For the text-containing cell, return its midpoint in (x, y) coordinate format. 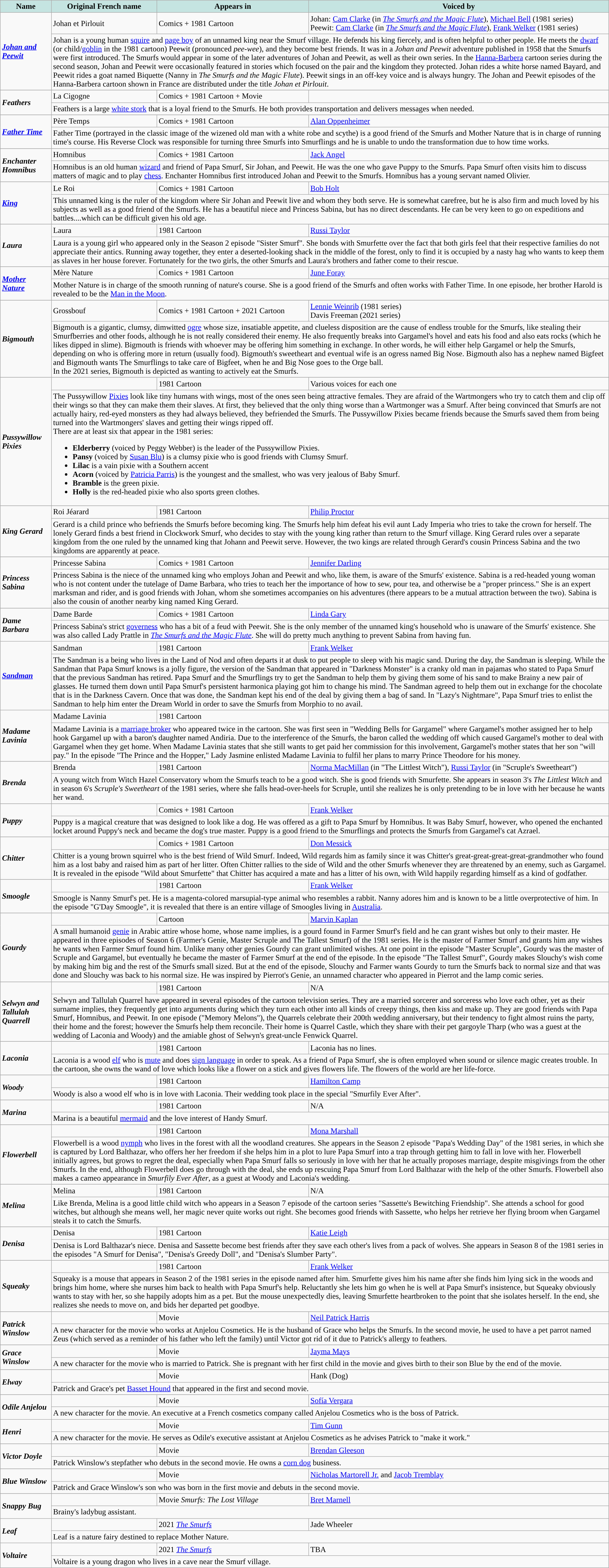
Tim Gunn (459, 1426)
Movie Smurfs: The Lost Village (233, 1500)
Dame Barde (104, 614)
Woody (26, 1087)
Patrick and Grace's pet Basset Hound that appeared in the first and second movie. (330, 1388)
June Foray (459, 273)
La Cigogne (104, 96)
Woody is also a wood elf who is in love with Laconia. Their wedding took place in the special "Smurfily Ever After". (330, 1094)
TBA (459, 1549)
Smoogle (26, 896)
Original French name (104, 7)
Hamilton Camp (459, 1081)
Voiced by (459, 7)
Pussywillow Pixies (26, 442)
Mona Marshall (459, 1131)
Name (26, 7)
Lennie Weinrib (1981 series)Davis Freeman (2021 series) (459, 311)
Various voices for each one (459, 384)
Sofía Vergara (459, 1401)
Homnibus (104, 154)
King Gerard (26, 531)
Victor Doyle (26, 1456)
Norma MacMillan (in "The Littlest Witch"), Russi Taylor (in "Scruple's Sweetheart") (459, 768)
Neil Patrick Harris (459, 1318)
King (26, 203)
Henri (26, 1432)
Gourdy (26, 947)
Laconia (26, 1058)
Brendan Gleeson (459, 1450)
Alan Oppenheimer (459, 121)
Voltaire (26, 1555)
Jennifer Darling (459, 563)
Squeaky (26, 1286)
Linda Gary (459, 614)
Marvin Kaplan (459, 919)
A new character for the movie. An executive at a French cosmetics company called Anjelou Cosmetics who is the boss of Patrick. (330, 1413)
Selwyn and Tallulah Quarrell (26, 1012)
Dame Barbara (26, 624)
Brainy's ladybug assistant. (330, 1512)
Snappy Bug (26, 1506)
Russi Taylor (459, 230)
Appears in (233, 7)
Comics + 1981 Cartoon + 2021 Cartoon (233, 311)
Katie Leigh (459, 1233)
Mother Nature (26, 284)
Bob Holt (459, 188)
Enchanter Homnibus (26, 165)
Marina is a beautiful mermaid and the love interest of Handy Smurf. (330, 1119)
Hank (Dog) (459, 1376)
Feathers is a large white stork that is a loyal friend to the Smurfs. He both provides transportation and delivers messages when needed. (330, 109)
Philip Proctor (459, 512)
Princess Sabina (26, 582)
Blue Winslow (26, 1481)
Puppy (26, 820)
Jack Angel (459, 154)
Patrick Winslow (26, 1328)
Elway (26, 1382)
Don Messick (459, 843)
Johan and Peewit (26, 51)
Mère Nature (104, 273)
Voltaire is a young dragon who lives in a cave near the Smurf village. (330, 1561)
Cartoon (233, 919)
Bigmouth (26, 339)
Feathers (26, 102)
Chitter (26, 858)
Patrick Winslow's stepfather who debuts in the second movie. He owns a corn dog business. (330, 1463)
Comics + 1981 Cartoon + Movie (233, 96)
Leaf (26, 1531)
Le Roi (104, 188)
Flowerbell (26, 1155)
Laconia has no lines. (459, 1048)
Père Temps (104, 121)
Bret Marnell (459, 1500)
Patrick and Grace Winslow's son who was born in the first movie and debuts in the second movie. (330, 1487)
Grace Winslow (26, 1357)
Father Time (26, 131)
Jade Wheeler (459, 1524)
Jayma Mays (459, 1351)
A new character for the movie. He serves as Odile's executive assistant at Anjelou Cosmetics as he advises Patrick to "make it work." (330, 1438)
Princesse Sabina (104, 563)
Roi Jéarard (104, 512)
Leaf is a nature fairy destined to replace Mother Nature. (330, 1537)
Grossbouf (104, 311)
Nicholas Martorell Jr. and Jacob Tremblay (459, 1475)
Odile Anjelou (26, 1407)
Johan et Pirlouit (104, 23)
Marina (26, 1112)
